Find where the given text appears and provide that cell's center as (X, Y) coordinate. 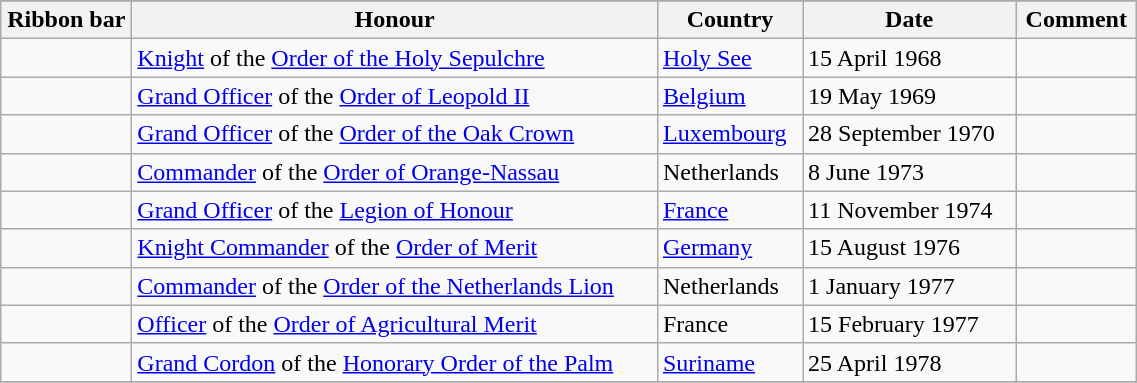
15 April 1968 (910, 58)
Germany (730, 248)
Luxembourg (730, 134)
15 August 1976 (910, 248)
Country (730, 20)
Comment (1076, 20)
28 September 1970 (910, 134)
Grand Officer of the Legion of Honour (395, 210)
Grand Cordon of the Honorary Order of the Palm (395, 362)
Officer of the Order of Agricultural Merit (395, 324)
11 November 1974 (910, 210)
19 May 1969 (910, 96)
25 April 1978 (910, 362)
Knight Commander of the Order of Merit (395, 248)
Holy See (730, 58)
Grand Officer of the Order of the Oak Crown (395, 134)
Belgium (730, 96)
Commander of the Order of the Netherlands Lion (395, 286)
Ribbon bar (66, 20)
Honour (395, 20)
Grand Officer of the Order of Leopold II (395, 96)
Knight of the Order of the Holy Sepulchre (395, 58)
1 January 1977 (910, 286)
15 February 1977 (910, 324)
Date (910, 20)
Suriname (730, 362)
8 June 1973 (910, 172)
Commander of the Order of Orange-Nassau (395, 172)
